Extract the (x, y) coordinate from the center of the cell holding the provided text.  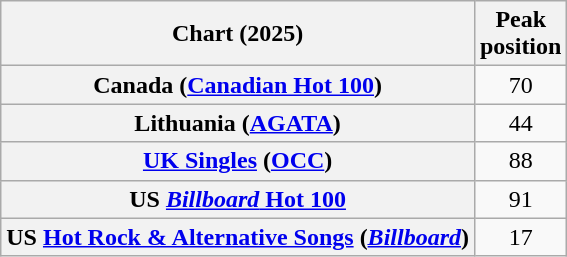
Lithuania (AGATA) (238, 123)
70 (520, 85)
91 (520, 199)
UK Singles (OCC) (238, 161)
Chart (2025) (238, 34)
88 (520, 161)
44 (520, 123)
17 (520, 237)
Canada (Canadian Hot 100) (238, 85)
US Billboard Hot 100 (238, 199)
Peakposition (520, 34)
US Hot Rock & Alternative Songs (Billboard) (238, 237)
